Return the (x, y) coordinate for the center point of the cell that contains the specified text.  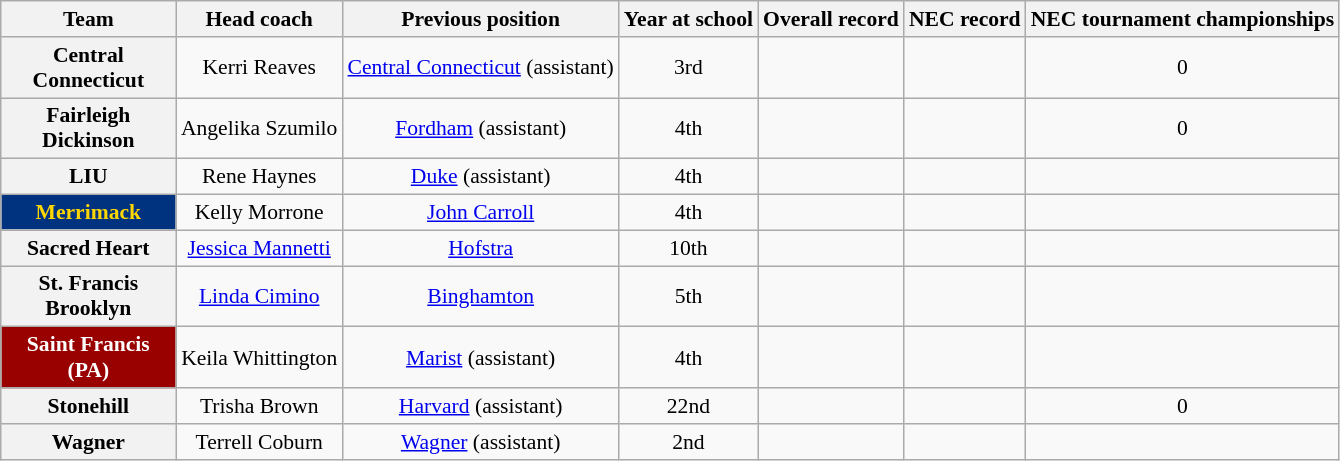
St. Francis Brooklyn (88, 296)
Sacred Heart (88, 248)
John Carroll (480, 213)
Head coach (260, 19)
Kerri Reaves (260, 68)
Terrell Coburn (260, 442)
Angelika Szumilo (260, 128)
10th (688, 248)
Saint Francis (PA) (88, 358)
Rene Haynes (260, 177)
Stonehill (88, 406)
Year at school (688, 19)
NEC record (965, 19)
Binghamton (480, 296)
Hofstra (480, 248)
Jessica Mannetti (260, 248)
3rd (688, 68)
Central Connecticut (assistant) (480, 68)
NEC tournament championships (1183, 19)
Harvard (assistant) (480, 406)
Keila Whittington (260, 358)
22nd (688, 406)
Linda Cimino (260, 296)
Duke (assistant) (480, 177)
Fairleigh Dickinson (88, 128)
2nd (688, 442)
Trisha Brown (260, 406)
LIU (88, 177)
Team (88, 19)
Wagner (88, 442)
Marist (assistant) (480, 358)
Fordham (assistant) (480, 128)
Previous position (480, 19)
Merrimack (88, 213)
Kelly Morrone (260, 213)
Overall record (831, 19)
Central Connecticut (88, 68)
Wagner (assistant) (480, 442)
5th (688, 296)
